Capture the cell that displays the provided text and extract its [X, Y] central coordinate. 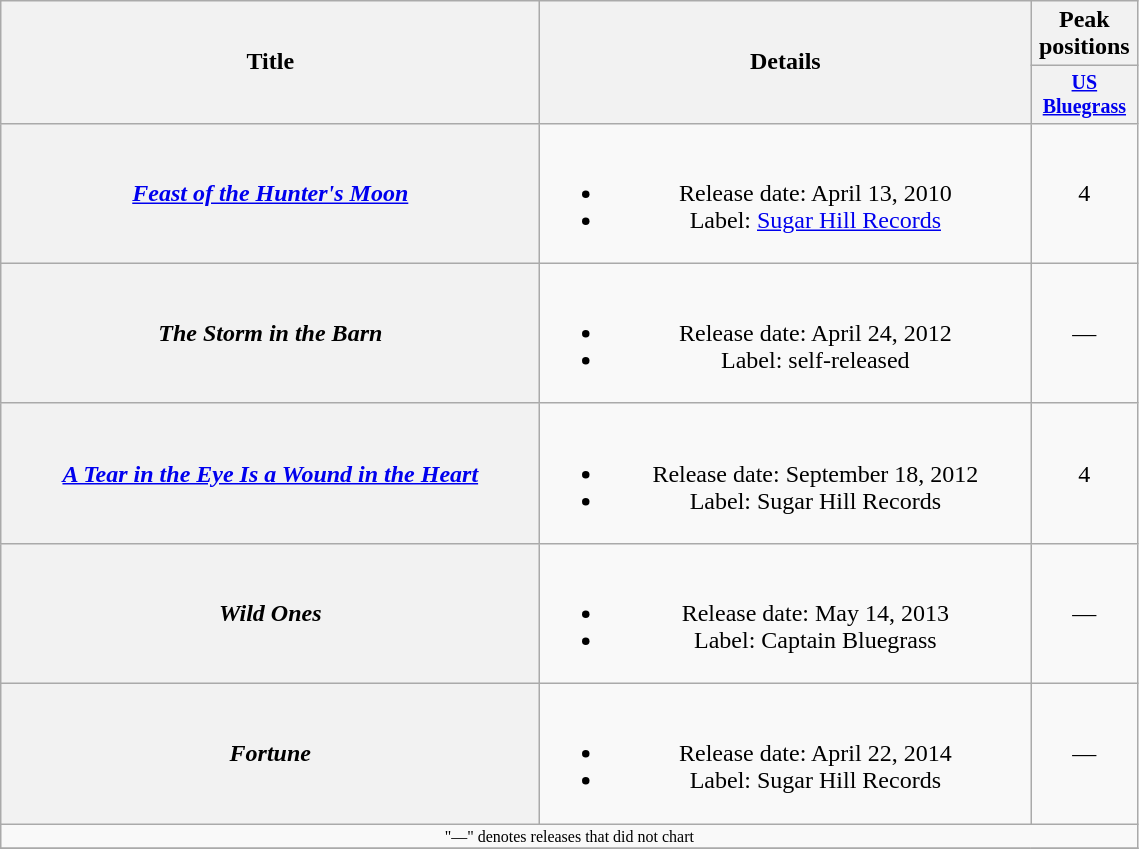
Title [270, 62]
Fortune [270, 754]
Feast of the Hunter's Moon [270, 193]
Peak positions [1084, 34]
"—" denotes releases that did not chart [570, 836]
Release date: April 24, 2012Label: self-released [786, 333]
Release date: April 22, 2014Label: Sugar Hill Records [786, 754]
The Storm in the Barn [270, 333]
Release date: September 18, 2012Label: Sugar Hill Records [786, 473]
Details [786, 62]
A Tear in the Eye Is a Wound in the Heart [270, 473]
Release date: May 14, 2013Label: Captain Bluegrass [786, 613]
Release date: April 13, 2010Label: Sugar Hill Records [786, 193]
Wild Ones [270, 613]
US Bluegrass [1084, 94]
